Search for the cell housing the specified text and yield its (X, Y) center coordinate. 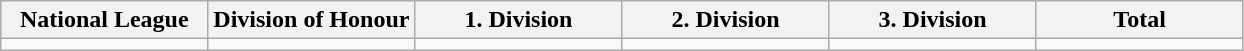
1. Division (518, 20)
Division of Honour (312, 20)
Total (1140, 20)
National League (104, 20)
2. Division (726, 20)
3. Division (932, 20)
